Return [x, y] of the center of cell containing provided text 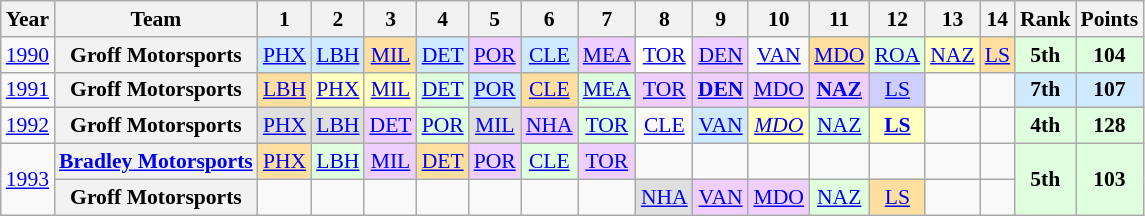
Team [156, 19]
ROA [897, 55]
4 [443, 19]
2 [338, 19]
7th [1046, 90]
14 [998, 19]
13 [952, 19]
1 [284, 19]
1993 [28, 180]
Points [1110, 19]
12 [897, 19]
1992 [28, 126]
9 [721, 19]
104 [1110, 55]
107 [1110, 90]
103 [1110, 180]
8 [664, 19]
Rank [1046, 19]
6 [550, 19]
7 [607, 19]
1990 [28, 55]
128 [1110, 126]
1991 [28, 90]
4th [1046, 126]
5 [495, 19]
11 [840, 19]
10 [778, 19]
3 [390, 19]
Year [28, 19]
Bradley Motorsports [156, 162]
